Provide the (x, y) coordinate of the cell's center where the given text is located.  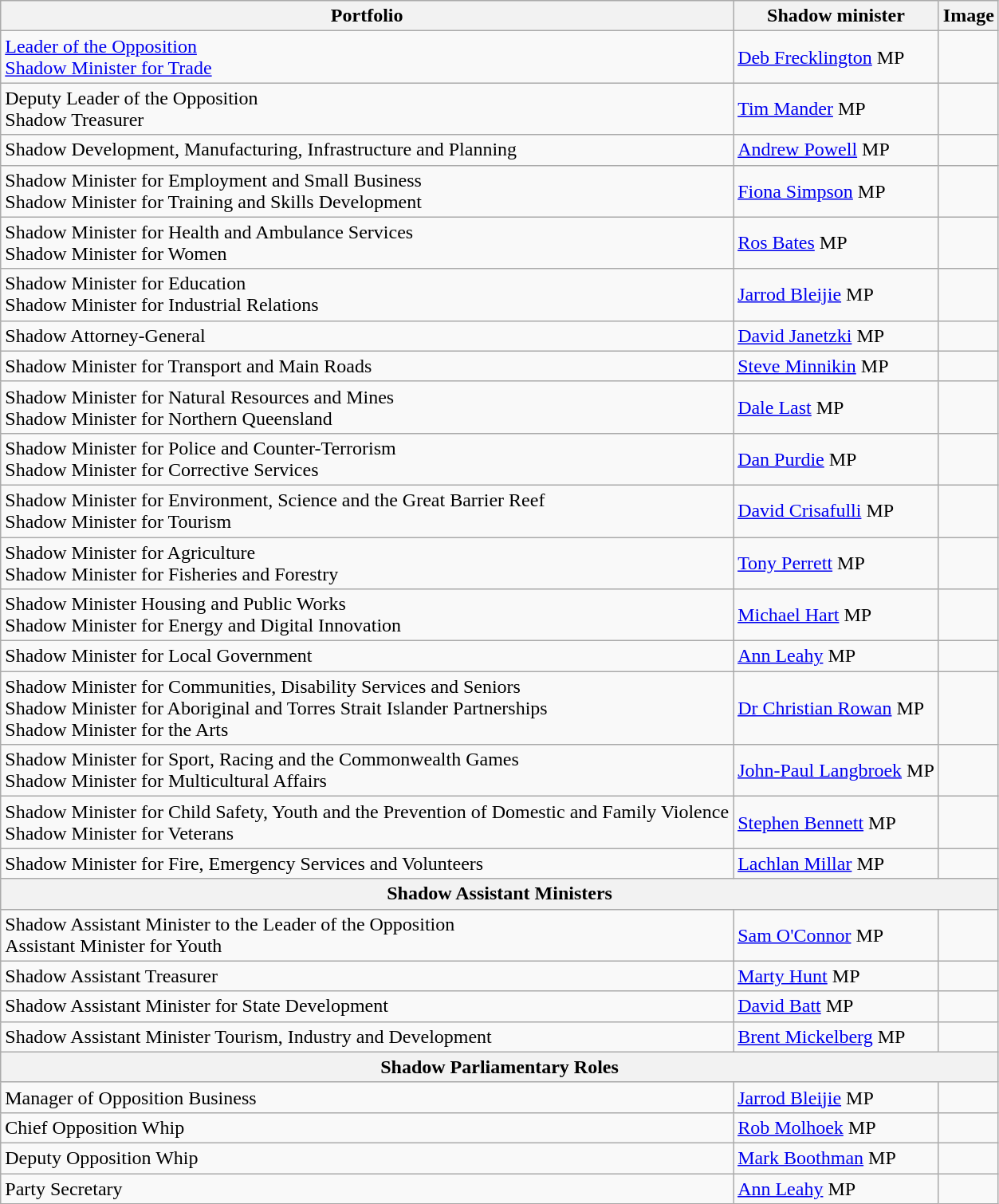
Ros Bates MP (836, 242)
Deputy Opposition Whip (367, 1158)
Deputy Leader of the OppositionShadow Treasurer (367, 108)
Shadow minister (836, 16)
Shadow Assistant Minister to the Leader of the OppositionAssistant Minister for Youth (367, 934)
Chief Opposition Whip (367, 1127)
Shadow Minister for Environment, Science and the Great Barrier ReefShadow Minister for Tourism (367, 510)
Tony Perrett MP (836, 563)
Lachlan Millar MP (836, 864)
Shadow Parliamentary Roles (500, 1067)
Dan Purdie MP (836, 459)
John-Paul Langbroek MP (836, 770)
Michael Hart MP (836, 616)
Shadow Minister for Natural Resources and MinesShadow Minister for Northern Queensland (367, 407)
David Janetzki MP (836, 336)
Portfolio (367, 16)
Image (968, 16)
Party Secretary (367, 1189)
Manager of Opposition Business (367, 1097)
Stephen Bennett MP (836, 823)
Fiona Simpson MP (836, 191)
Mark Boothman MP (836, 1158)
Shadow Minister for Employment and Small BusinessShadow Minister for Training and Skills Development (367, 191)
Shadow Minister for Fire, Emergency Services and Volunteers (367, 864)
Shadow Minister for Police and Counter-TerrorismShadow Minister for Corrective Services (367, 459)
Andrew Powell MP (836, 150)
Shadow Assistant Minister for State Development (367, 1006)
David Crisafulli MP (836, 510)
Shadow Minister for EducationShadow Minister for Industrial Relations (367, 295)
Shadow Minister for Transport and Main Roads (367, 366)
Shadow Assistant Ministers (500, 894)
Brent Mickelberg MP (836, 1037)
Sam O'Connor MP (836, 934)
Shadow Attorney-General (367, 336)
Shadow Minister for Local Government (367, 656)
Dale Last MP (836, 407)
Leader of the OppositionShadow Minister for Trade (367, 57)
Shadow Minister Housing and Public WorksShadow Minister for Energy and Digital Innovation (367, 616)
Shadow Minister for Child Safety, Youth and the Prevention of Domestic and Family ViolenceShadow Minister for Veterans (367, 823)
David Batt MP (836, 1006)
Shadow Minister for Sport, Racing and the Commonwealth GamesShadow Minister for Multicultural Affairs (367, 770)
Deb Frecklington MP (836, 57)
Shadow Minister for AgricultureShadow Minister for Fisheries and Forestry (367, 563)
Shadow Assistant Minister Tourism, Industry and Development (367, 1037)
Shadow Minister for Health and Ambulance ServicesShadow Minister for Women (367, 242)
Shadow Development, Manufacturing, Infrastructure and Planning (367, 150)
Tim Mander MP (836, 108)
Steve Minnikin MP (836, 366)
Shadow Assistant Treasurer (367, 976)
Dr Christian Rowan MP (836, 708)
Rob Molhoek MP (836, 1127)
Marty Hunt MP (836, 976)
